Scan for the cell matching the given text and deliver its [X, Y] coordinate at center. 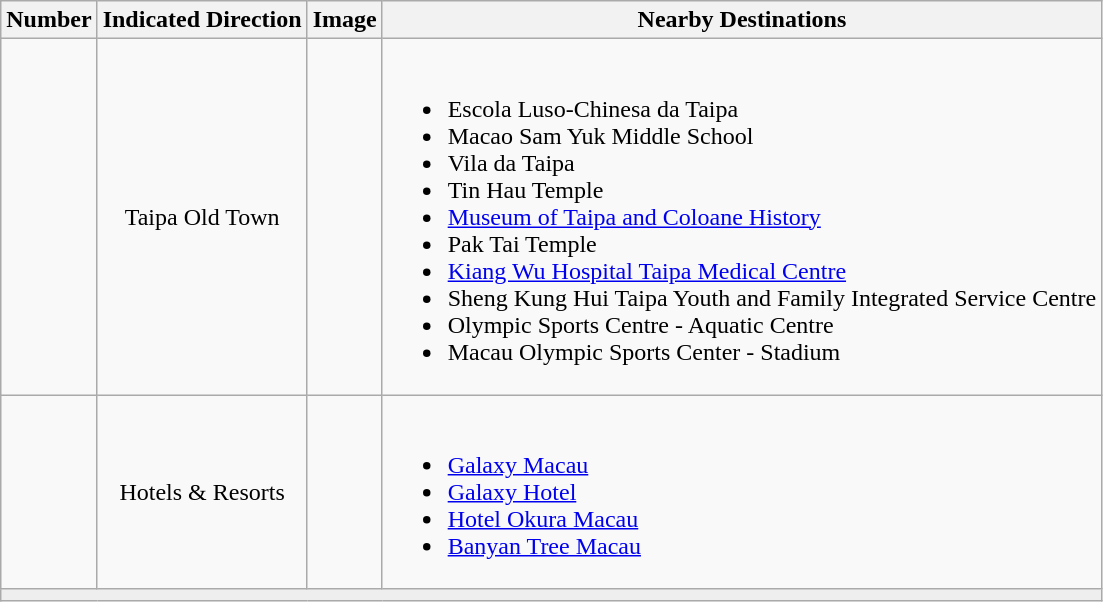
Image [344, 20]
Taipa Old Town [202, 217]
Hotels & Resorts [202, 492]
Galaxy MacauGalaxy HotelHotel Okura MacauBanyan Tree Macau [742, 492]
Number [49, 20]
Nearby Destinations [742, 20]
Indicated Direction [202, 20]
